Locate the cell with the specified text and output its (X, Y) center coordinate. 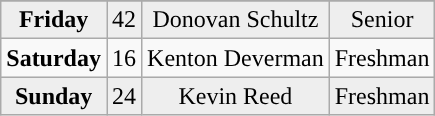
Sunday (54, 96)
42 (124, 20)
Kevin Reed (236, 96)
Donovan Schultz (236, 20)
Senior (382, 20)
16 (124, 58)
24 (124, 96)
Kenton Deverman (236, 58)
Friday (54, 20)
Saturday (54, 58)
